Return the (x, y) coordinate for the center point of the cell that contains the specified text.  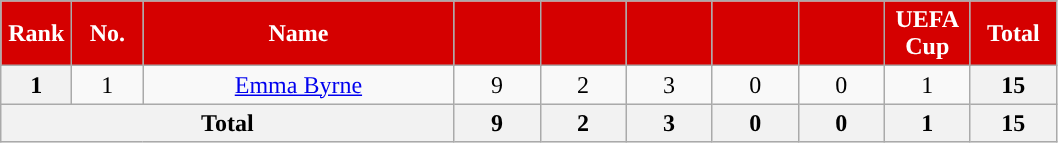
Rank (36, 34)
Emma Byrne (298, 85)
No. (108, 34)
UEFA Cup (927, 34)
Name (298, 34)
